Identify which cell holds the provided text, then report its (X, Y) central coordinate. 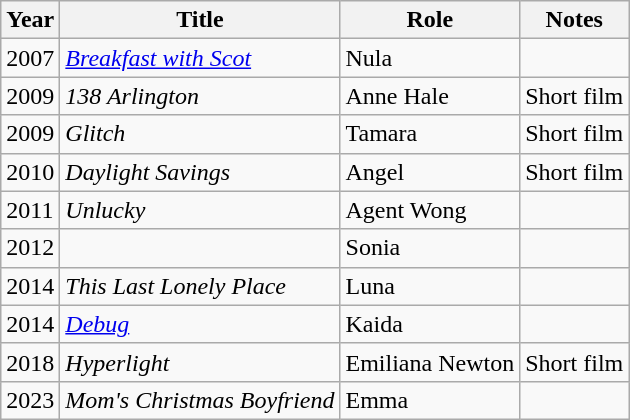
Breakfast with Scot (200, 58)
Title (200, 20)
Kaida (430, 324)
Unlucky (200, 210)
2023 (30, 400)
2010 (30, 172)
Emiliana Newton (430, 362)
2012 (30, 248)
138 Arlington (200, 96)
Sonia (430, 248)
2007 (30, 58)
Mom's Christmas Boyfriend (200, 400)
Emma (430, 400)
2018 (30, 362)
2011 (30, 210)
Year (30, 20)
Agent Wong (430, 210)
Debug (200, 324)
Notes (574, 20)
Daylight Savings (200, 172)
Role (430, 20)
Angel (430, 172)
Hyperlight (200, 362)
Nula (430, 58)
This Last Lonely Place (200, 286)
Glitch (200, 134)
Tamara (430, 134)
Anne Hale (430, 96)
Luna (430, 286)
